Detect which cell encompasses the target text, then output its [X, Y] center coordinate. 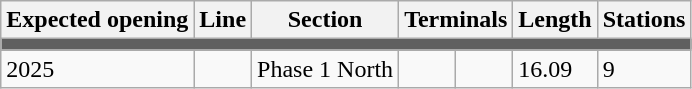
2025 [98, 69]
Stations [644, 20]
Phase 1 North [326, 69]
16.09 [555, 69]
Length [555, 20]
Expected opening [98, 20]
Section [326, 20]
Line [223, 20]
9 [644, 69]
Terminals [456, 20]
